Pinpoint the cell where the given text exists, returning its (x, y) midpoint coordinate. 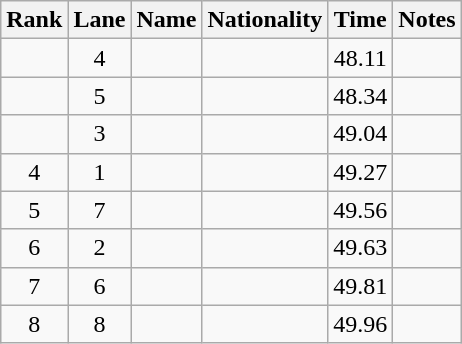
Rank (34, 20)
Nationality (265, 20)
48.34 (360, 96)
49.63 (360, 248)
49.81 (360, 286)
1 (100, 172)
Name (166, 20)
49.27 (360, 172)
Notes (427, 20)
Time (360, 20)
2 (100, 248)
49.96 (360, 324)
3 (100, 134)
Lane (100, 20)
48.11 (360, 58)
49.04 (360, 134)
49.56 (360, 210)
